For the text-containing cell, return its midpoint in (x, y) coordinate format. 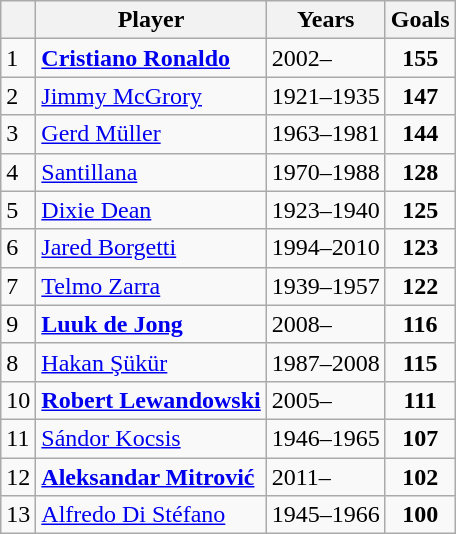
Jimmy McGrory (151, 96)
111 (420, 400)
Luuk de Jong (151, 324)
1970–1988 (326, 172)
5 (18, 210)
Cristiano Ronaldo (151, 58)
128 (420, 172)
2005– (326, 400)
115 (420, 362)
155 (420, 58)
Gerd Müller (151, 134)
1987–2008 (326, 362)
102 (420, 477)
1945–1966 (326, 515)
9 (18, 324)
125 (420, 210)
2011– (326, 477)
4 (18, 172)
Years (326, 20)
1963–1981 (326, 134)
2002– (326, 58)
2008– (326, 324)
Hakan Şükür (151, 362)
Jared Borgetti (151, 248)
11 (18, 438)
1939–1957 (326, 286)
7 (18, 286)
1921–1935 (326, 96)
107 (420, 438)
Goals (420, 20)
6 (18, 248)
1923–1940 (326, 210)
100 (420, 515)
Player (151, 20)
8 (18, 362)
Sándor Kocsis (151, 438)
116 (420, 324)
Santillana (151, 172)
2 (18, 96)
13 (18, 515)
1 (18, 58)
144 (420, 134)
Alfredo Di Stéfano (151, 515)
1946–1965 (326, 438)
3 (18, 134)
Aleksandar Mitrović (151, 477)
122 (420, 286)
10 (18, 400)
Robert Lewandowski (151, 400)
147 (420, 96)
123 (420, 248)
Telmo Zarra (151, 286)
Dixie Dean (151, 210)
12 (18, 477)
1994–2010 (326, 248)
